Identify which cell holds the provided text, then report its [x, y] central coordinate. 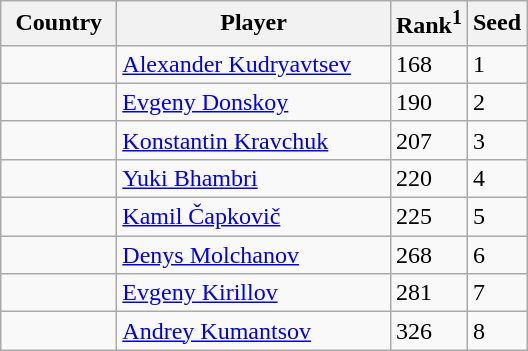
Andrey Kumantsov [254, 331]
190 [428, 102]
168 [428, 64]
Kamil Čapkovič [254, 217]
Alexander Kudryavtsev [254, 64]
5 [496, 217]
4 [496, 178]
3 [496, 140]
Seed [496, 24]
Denys Molchanov [254, 255]
Player [254, 24]
Country [59, 24]
326 [428, 331]
Evgeny Kirillov [254, 293]
281 [428, 293]
268 [428, 255]
Yuki Bhambri [254, 178]
Evgeny Donskoy [254, 102]
8 [496, 331]
220 [428, 178]
6 [496, 255]
207 [428, 140]
Konstantin Kravchuk [254, 140]
225 [428, 217]
2 [496, 102]
7 [496, 293]
1 [496, 64]
Rank1 [428, 24]
